From the cell containing the given text, extract its center point as [x, y] coordinate. 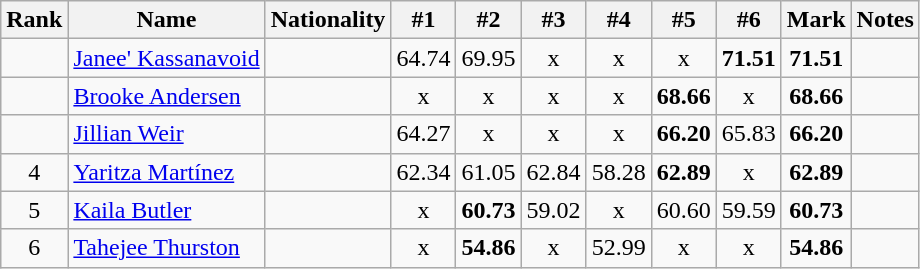
Tahejee Thurston [166, 248]
Brooke Andersen [166, 96]
64.27 [424, 134]
6 [34, 248]
#2 [488, 20]
#5 [684, 20]
65.83 [748, 134]
52.99 [618, 248]
61.05 [488, 172]
62.34 [424, 172]
Notes [885, 20]
60.60 [684, 210]
4 [34, 172]
Janee' Kassanavoid [166, 58]
64.74 [424, 58]
Name [166, 20]
Kaila Butler [166, 210]
#3 [554, 20]
Nationality [328, 20]
Mark [816, 20]
Jillian Weir [166, 134]
#4 [618, 20]
5 [34, 210]
59.02 [554, 210]
Yaritza Martínez [166, 172]
#1 [424, 20]
62.84 [554, 172]
58.28 [618, 172]
59.59 [748, 210]
#6 [748, 20]
69.95 [488, 58]
Rank [34, 20]
